Search for the cell housing the specified text and yield its [X, Y] center coordinate. 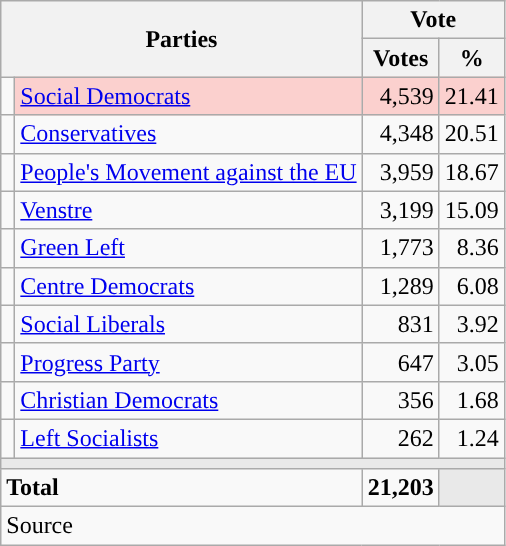
18.67 [472, 172]
15.09 [472, 210]
Source [253, 526]
3.92 [472, 324]
People's Movement against the EU [188, 172]
Conservatives [188, 134]
8.36 [472, 248]
Progress Party [188, 362]
Green Left [188, 248]
21,203 [400, 488]
6.08 [472, 286]
Parties [182, 39]
Social Liberals [188, 324]
1.24 [472, 438]
3,959 [400, 172]
Venstre [188, 210]
Social Democrats [188, 96]
4,539 [400, 96]
1,289 [400, 286]
Vote [433, 20]
% [472, 58]
Votes [400, 58]
3,199 [400, 210]
262 [400, 438]
647 [400, 362]
831 [400, 324]
Total [182, 488]
1,773 [400, 248]
356 [400, 400]
Centre Democrats [188, 286]
21.41 [472, 96]
4,348 [400, 134]
Left Socialists [188, 438]
3.05 [472, 362]
1.68 [472, 400]
Christian Democrats [188, 400]
20.51 [472, 134]
